Return the [x, y] coordinate for the center point of the cell that contains the specified text.  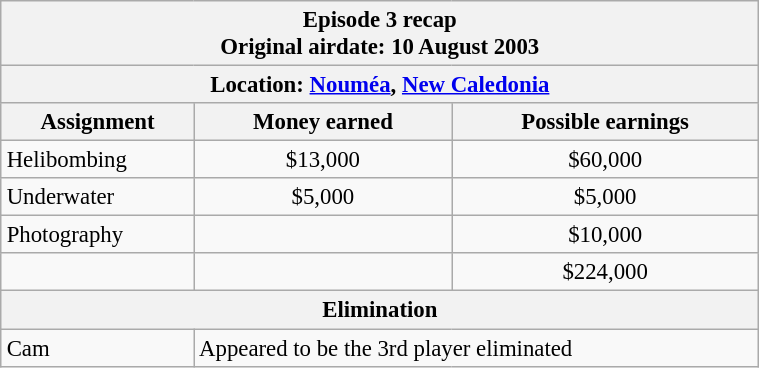
Possible earnings [605, 122]
Location: Nouméa, New Caledonia [380, 84]
Appeared to be the 3rd player eliminated [476, 347]
$10,000 [605, 235]
$13,000 [323, 160]
Elimination [380, 310]
Cam [97, 347]
$60,000 [605, 160]
Photography [97, 235]
$224,000 [605, 272]
Underwater [97, 197]
Episode 3 recapOriginal airdate: 10 August 2003 [380, 34]
Helibombing [97, 160]
Money earned [323, 122]
Assignment [97, 122]
